Determine the [X, Y] coordinate at the center of the cell enclosing the given text.  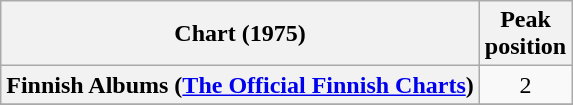
Finnish Albums (The Official Finnish Charts) [240, 85]
2 [525, 85]
Chart (1975) [240, 34]
Peakposition [525, 34]
